Identify which cell holds the provided text, then report its (x, y) central coordinate. 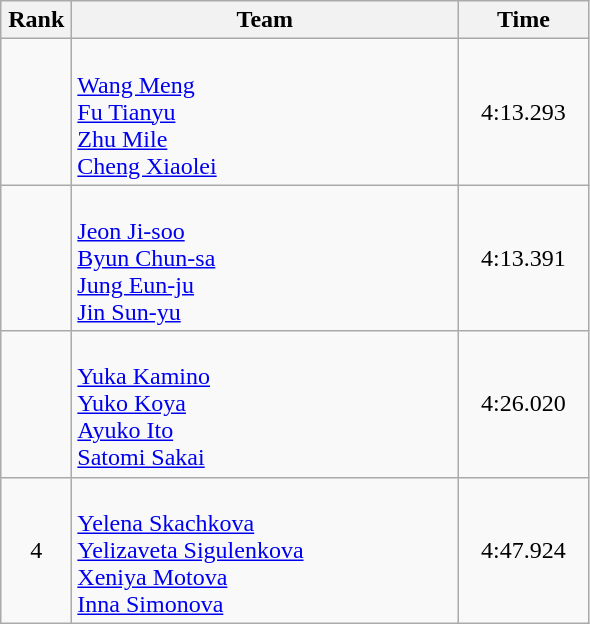
Yelena SkachkovaYelizaveta SigulenkovaXeniya MotovaInna Simonova (265, 550)
Jeon Ji-sooByun Chun-saJung Eun-juJin Sun-yu (265, 258)
Yuka KaminoYuko KoyaAyuko ItoSatomi Sakai (265, 404)
Wang MengFu TianyuZhu MileCheng Xiaolei (265, 112)
4 (36, 550)
Rank (36, 20)
4:47.924 (524, 550)
Time (524, 20)
Team (265, 20)
4:26.020 (524, 404)
4:13.293 (524, 112)
4:13.391 (524, 258)
